Pinpoint the cell where the given text exists, returning its (X, Y) midpoint coordinate. 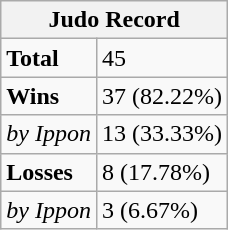
37 (82.22%) (162, 96)
13 (33.33%) (162, 134)
Total (49, 58)
Losses (49, 172)
Wins (49, 96)
45 (162, 58)
Judo Record (114, 20)
3 (6.67%) (162, 210)
8 (17.78%) (162, 172)
